Return (x, y) of the center of cell containing provided text 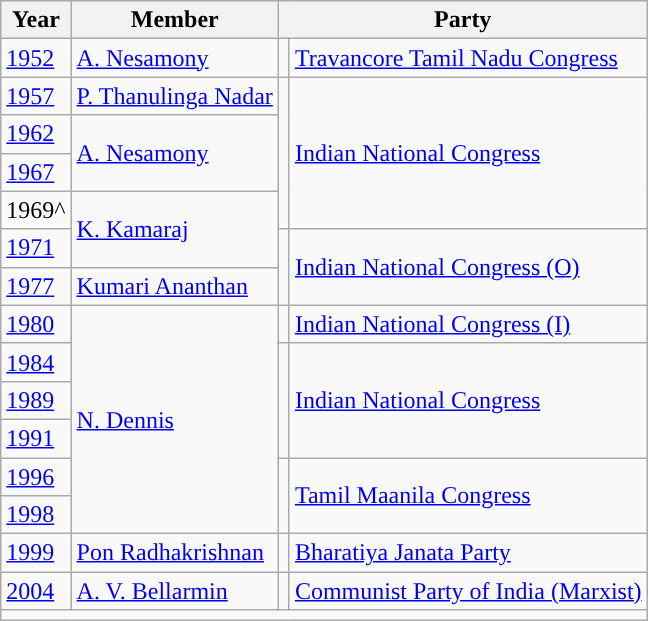
1984 (36, 362)
1971 (36, 248)
Year (36, 20)
A. V. Bellarmin (174, 591)
1957 (36, 96)
Bharatiya Janata Party (468, 553)
Kumari Ananthan (174, 286)
1969^ (36, 210)
Tamil Maanila Congress (468, 496)
1952 (36, 58)
1962 (36, 134)
Travancore Tamil Nadu Congress (468, 58)
1977 (36, 286)
1996 (36, 477)
2004 (36, 591)
K. Kamaraj (174, 229)
1980 (36, 324)
1991 (36, 438)
Party (462, 20)
Pon Radhakrishnan (174, 553)
Communist Party of India (Marxist) (468, 591)
1967 (36, 172)
1999 (36, 553)
Member (174, 20)
1989 (36, 400)
Indian National Congress (I) (468, 324)
P. Thanulinga Nadar (174, 96)
Indian National Congress (O) (468, 267)
N. Dennis (174, 419)
1998 (36, 515)
